Return [x, y] of the center of cell containing provided text 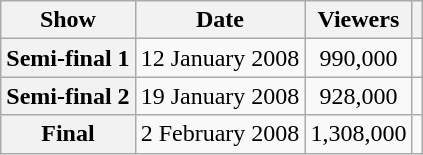
Viewers [358, 20]
2 February 2008 [220, 134]
Final [68, 134]
Semi-final 2 [68, 96]
19 January 2008 [220, 96]
928,000 [358, 96]
Show [68, 20]
990,000 [358, 58]
Date [220, 20]
1,308,000 [358, 134]
12 January 2008 [220, 58]
Semi-final 1 [68, 58]
